Find where the given text appears and provide that cell's center as (X, Y) coordinate. 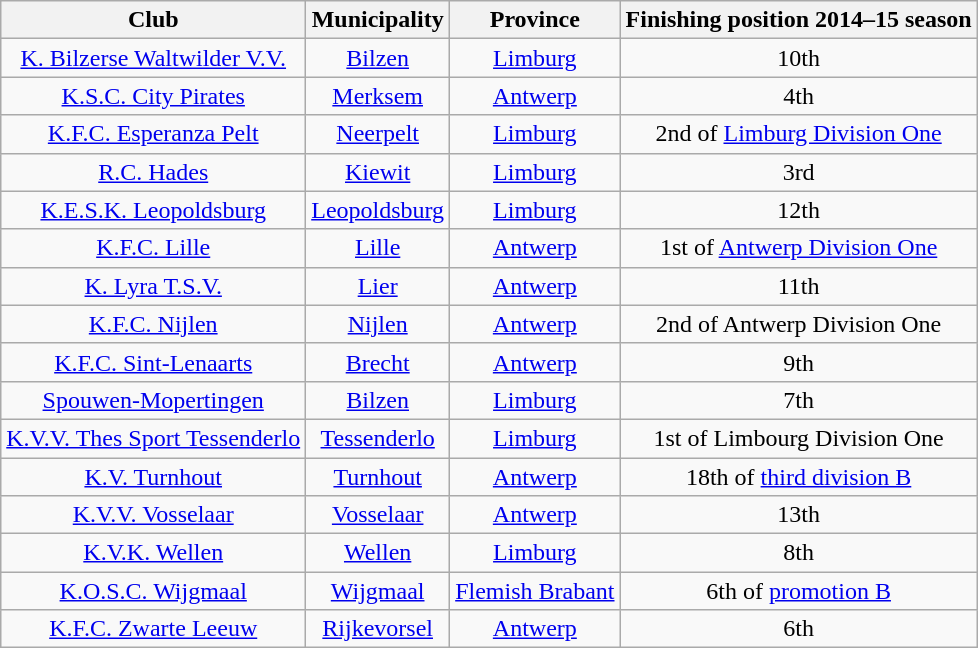
Finishing position 2014–15 season (798, 20)
K.F.C. Zwarte Leeuw (154, 629)
Municipality (378, 20)
K.F.C. Nijlen (154, 324)
Lille (378, 248)
Spouwen-Mopertingen (154, 400)
1st of Limbourg Division One (798, 438)
Nijlen (378, 324)
1st of Antwerp Division One (798, 248)
Vosselaar (378, 515)
Leopoldsburg (378, 210)
9th (798, 362)
K.V.V. Vosselaar (154, 515)
K.F.C. Sint-Lenaarts (154, 362)
Wijgmaal (378, 591)
10th (798, 58)
K.V.V. Thes Sport Tessenderlo (154, 438)
K.V. Turnhout (154, 477)
Brecht (378, 362)
K. Lyra T.S.V. (154, 286)
8th (798, 553)
2nd of Limburg Division One (798, 134)
K.F.C. Esperanza Pelt (154, 134)
11th (798, 286)
K.V.K. Wellen (154, 553)
Merksem (378, 96)
4th (798, 96)
Kiewit (378, 172)
R.C. Hades (154, 172)
K. Bilzerse Waltwilder V.V. (154, 58)
13th (798, 515)
7th (798, 400)
K.E.S.K. Leopoldsburg (154, 210)
6th of promotion B (798, 591)
3rd (798, 172)
Province (535, 20)
Neerpelt (378, 134)
K.F.C. Lille (154, 248)
6th (798, 629)
2nd of Antwerp Division One (798, 324)
Lier (378, 286)
K.O.S.C. Wijgmaal (154, 591)
Tessenderlo (378, 438)
18th of third division B (798, 477)
Club (154, 20)
Turnhout (378, 477)
Rijkevorsel (378, 629)
K.S.C. City Pirates (154, 96)
Wellen (378, 553)
12th (798, 210)
Flemish Brabant (535, 591)
